Scan for the cell matching the given text and deliver its [x, y] coordinate at center. 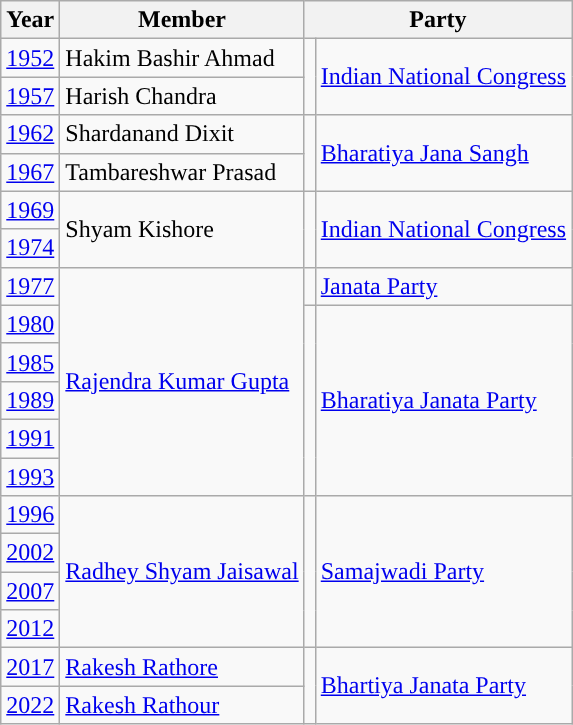
1974 [30, 248]
Bhartiya Janata Party [443, 686]
Member [182, 20]
Party [438, 20]
2002 [30, 553]
1962 [30, 134]
2022 [30, 705]
1969 [30, 210]
Bharatiya Jana Sangh [443, 153]
1996 [30, 515]
1957 [30, 96]
1980 [30, 324]
Hakim Bashir Ahmad [182, 58]
1989 [30, 400]
Rakesh Rathour [182, 705]
Samajwadi Party [443, 572]
Shardanand Dixit [182, 134]
1985 [30, 362]
Radhey Shyam Jaisawal [182, 572]
2017 [30, 667]
1952 [30, 58]
1967 [30, 172]
1977 [30, 286]
2012 [30, 629]
Rakesh Rathore [182, 667]
Harish Chandra [182, 96]
2007 [30, 591]
1993 [30, 477]
Shyam Kishore [182, 229]
1991 [30, 438]
Year [30, 20]
Bharatiya Janata Party [443, 400]
Tambareshwar Prasad [182, 172]
Janata Party [443, 286]
Rajendra Kumar Gupta [182, 381]
